Search for the cell housing the specified text and yield its [x, y] center coordinate. 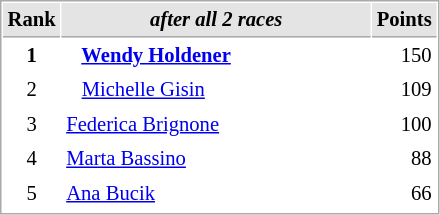
66 [404, 194]
Marta Bassino [216, 158]
Wendy Holdener [216, 56]
Michelle Gisin [216, 90]
109 [404, 90]
150 [404, 56]
Federica Brignone [216, 124]
1 [32, 56]
100 [404, 124]
after all 2 races [216, 20]
Points [404, 20]
2 [32, 90]
Rank [32, 20]
5 [32, 194]
4 [32, 158]
Ana Bucik [216, 194]
3 [32, 124]
88 [404, 158]
